Extract the [X, Y] coordinate from the center of the cell holding the provided text.  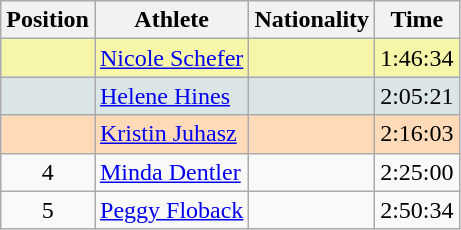
2:05:21 [417, 96]
4 [48, 172]
2:16:03 [417, 134]
Nicole Schefer [171, 58]
Helene Hines [171, 96]
2:50:34 [417, 210]
Time [417, 20]
Athlete [171, 20]
2:25:00 [417, 172]
1:46:34 [417, 58]
Position [48, 20]
Nationality [312, 20]
Peggy Floback [171, 210]
Kristin Juhasz [171, 134]
5 [48, 210]
Minda Dentler [171, 172]
